Pinpoint the cell where the given text exists, returning its [X, Y] midpoint coordinate. 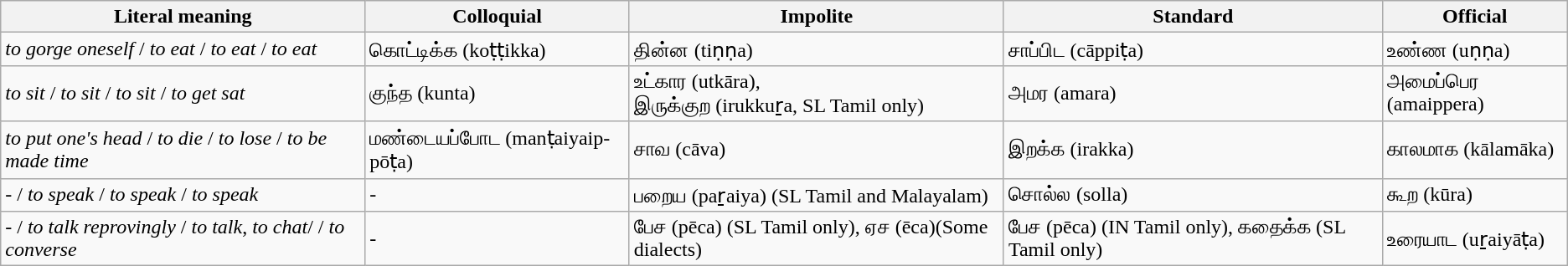
உண்ண (uṇṇa) [1474, 49]
அமைப்பெர (amaippera) [1474, 94]
to sit / to sit / to sit / to get sat [183, 94]
தின்ன (tiṇṇa) [816, 49]
உரையாட (uṟaiyāṭa) [1474, 239]
to put one's head / to die / to lose / to be made time [183, 150]
Standard [1193, 17]
to gorge oneself / to eat / to eat / to eat [183, 49]
உட்கார (utkāra),இருக்குற (irukkuṟa, SL Tamil only) [816, 94]
Literal meaning [183, 17]
பறைய (paṟaiya) (SL Tamil and Malayalam) [816, 195]
இறக்க (irakka) [1193, 150]
- / to talk reprovingly / to talk, to chat/ / to converse [183, 239]
சாவ (cāva) [816, 150]
பேச (pēca) (IN Tamil only), கதைக்க (SL Tamil only) [1193, 239]
சாப்பிட (cāppiṭa) [1193, 49]
பேச (pēca) (SL Tamil only), ஏச (ēca)(Some dialects) [816, 239]
Impolite [816, 17]
காலமாக (kālamāka) [1474, 150]
குந்த (kunta) [498, 94]
கொட்டிக்க (koṭṭikka) [498, 49]
அமர (amara) [1193, 94]
சொல்ல (solla) [1193, 195]
Official [1474, 17]
- / to speak / to speak / to speak [183, 195]
கூற (kūra) [1474, 195]
மண்டையப்போட (manṭaiyaip-pōṭa) [498, 150]
Colloquial [498, 17]
